Search for the cell housing the specified text and yield its (X, Y) center coordinate. 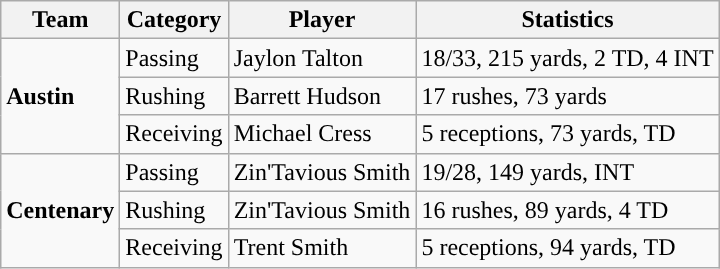
Team (60, 20)
5 receptions, 73 yards, TD (568, 134)
Michael Cress (322, 134)
5 receptions, 94 yards, TD (568, 248)
Statistics (568, 20)
Austin (60, 96)
19/28, 149 yards, INT (568, 172)
Barrett Hudson (322, 96)
18/33, 215 yards, 2 TD, 4 INT (568, 58)
Trent Smith (322, 248)
16 rushes, 89 yards, 4 TD (568, 210)
Jaylon Talton (322, 58)
17 rushes, 73 yards (568, 96)
Centenary (60, 210)
Category (174, 20)
Player (322, 20)
